Extract the [X, Y] coordinate from the center of the cell holding the provided text.  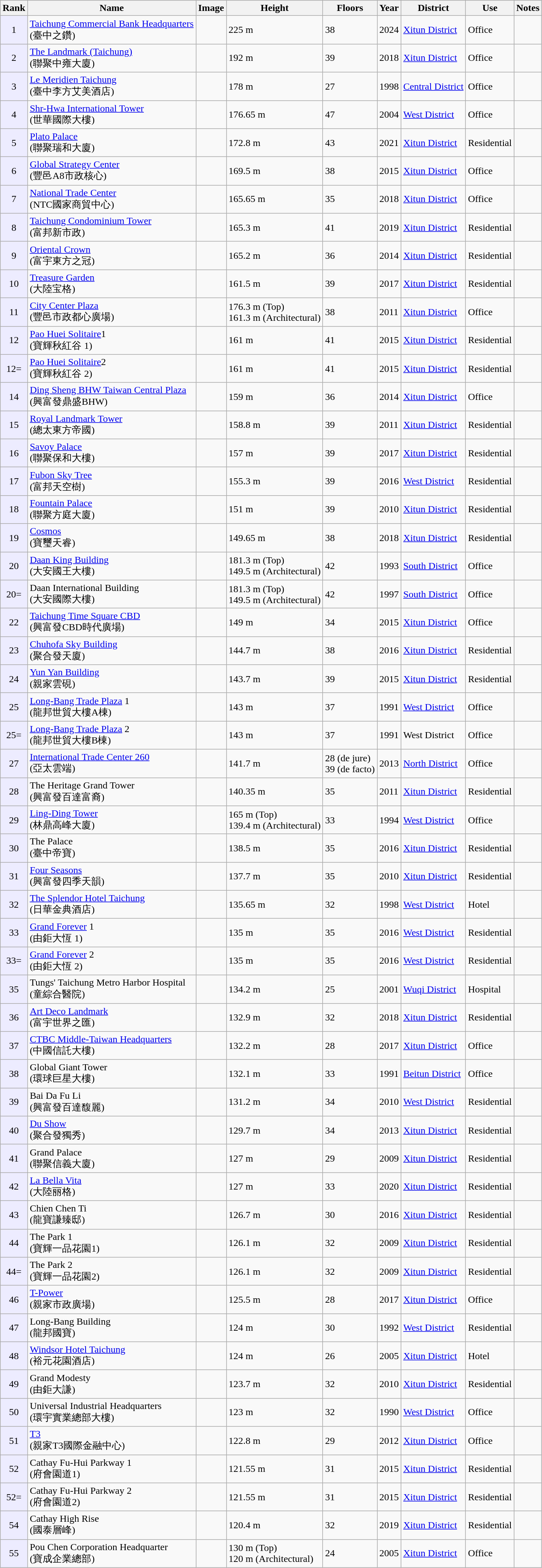
20 [14, 566]
23 [14, 651]
135.65 m [274, 904]
51 [14, 1441]
141.7 m [274, 763]
122.8 m [274, 1441]
5 [14, 143]
Central District [433, 86]
6 [14, 171]
Hospital [490, 989]
14 [14, 397]
158.8 m [274, 425]
Long-Bang Trade Plaza 1 (龍邦世貿大樓A棟) [112, 707]
172.8 m [274, 143]
52= [14, 1497]
11 [14, 312]
155.3 m [274, 481]
4 [14, 115]
Pao Huei Solitaire2 (寶輝秋紅谷 2) [112, 369]
Image [211, 8]
1994 [389, 820]
T-Power (親家市政廣場) [112, 1300]
The Landmark (Taichung) (聯聚中雍大廈) [112, 58]
123.7 m [274, 1384]
151 m [274, 509]
Pou Chen Corporation Headquarter (寶成企業總部) [112, 1553]
54 [14, 1525]
Grand Modesty (由鉅大謙) [112, 1384]
165 m (Top)139.4 m (Architectural) [274, 820]
Taichung Commercial Bank Headquarters (臺中之鑽) [112, 30]
2012 [389, 1441]
1992 [389, 1328]
165.3 m [274, 228]
159 m [274, 397]
120.4 m [274, 1525]
International Trade Center 260 (亞太雲端) [112, 763]
149 m [274, 623]
2020 [389, 1187]
140.35 m [274, 792]
1 [14, 30]
2021 [389, 143]
125.5 m [274, 1300]
1993 [389, 566]
Taichung Condominium Tower (富邦新市政) [112, 228]
123 m [274, 1412]
18 [14, 509]
The Heritage Grand Tower (興富發百達富裔) [112, 792]
Wuqi District [433, 989]
Plato Palace (聯聚瑞和大廈) [112, 143]
La Bella Vita (大陸丽格) [112, 1187]
1997 [389, 594]
7 [14, 199]
26 [350, 1356]
129.7 m [274, 1130]
National Trade Center(NTC國家商貿中心) [112, 199]
Use [490, 8]
132.2 m [274, 1046]
Grand Forever 1 (由鉅大恆 1) [112, 933]
District [433, 8]
17 [14, 481]
Oriental Crown (富宇東方之冠) [112, 256]
Four Seasons (興富發四季天韻) [112, 876]
The Park 1 (寶輝一品花園1) [112, 1243]
134.2 m [274, 989]
40 [14, 1130]
Yun Yan Building (親家雲硯) [112, 679]
Name [112, 8]
178 m [274, 86]
165.65 m [274, 199]
Fountain Palace (聯聚方庭大廈) [112, 509]
City Center Plaza (豐邑市政都心廣場) [112, 312]
2004 [389, 115]
176.3 m (Top)161.3 m (Architectural) [274, 312]
Le Meridien Taichung (臺中李方艾美酒店) [112, 86]
130 m (Top) 120 m (Architectural) [274, 1553]
T3(親家T3國際金融中心) [112, 1441]
Grand Palace (聯聚信義大廈) [112, 1158]
12= [14, 369]
131.2 m [274, 1102]
19 [14, 538]
50 [14, 1412]
20= [14, 594]
143.7 m [274, 679]
Global Strategy Center(豐邑A8市政核心) [112, 171]
Art Deco Landmark (富宇世界之匯) [112, 1018]
138.5 m [274, 848]
Cathay Fu-Hui Parkway 1 (府會園道1) [112, 1469]
49 [14, 1384]
Ling-Ding Tower (林鼎高峰大廈) [112, 820]
Cathay High Rise (國泰層峰) [112, 1525]
Treasure Garden (大陸宝格) [112, 284]
2 [14, 58]
2001 [389, 989]
Chuhofa Sky Building (聚合發天廈) [112, 651]
52 [14, 1469]
Taichung Time Square CBD (興富發CBD時代廣場) [112, 623]
192 m [274, 58]
Shr-Hwa International Tower (世華國際大樓) [112, 115]
165.2 m [274, 256]
157 m [274, 453]
Cathay Fu-Hui Parkway 2 (府會園道2) [112, 1497]
48 [14, 1356]
2024 [389, 30]
Daan International Building (大安國際大樓) [112, 594]
Tungs' Taichung Metro Harbor Hospital (童綜合醫院) [112, 989]
Global Giant Tower (環球巨星大樓) [112, 1074]
Universal Industrial Headquarters (環宇實業總部大樓) [112, 1412]
28 (de jure)39 (de facto) [350, 763]
Grand Forever 2 (由鉅大恆 2) [112, 961]
3 [14, 86]
Du Show (聚合發獨秀) [112, 1130]
Height [274, 8]
Year [389, 8]
44 [14, 1243]
Rank [14, 8]
Long-Bang Trade Plaza 2 (龍邦世貿大樓B棟) [112, 735]
44= [14, 1272]
161.5 m [274, 284]
10 [14, 284]
33= [14, 961]
Bai Da Fu Li (興富發百達馥麗) [112, 1102]
132.1 m [274, 1074]
Royal Landmark Tower (總太東方帝國) [112, 425]
144.7 m [274, 651]
1990 [389, 1412]
15 [14, 425]
The Palace (臺中帝寶) [112, 848]
149.65 m [274, 538]
22 [14, 623]
Ding Sheng BHW Taiwan Central Plaza (興富發鼎盛BHW) [112, 397]
137.7 m [274, 876]
Pao Huei Solitaire1 (寶輝秋紅谷 1) [112, 340]
Chien Chen Ti (龍寶謙臻邸) [112, 1215]
9 [14, 256]
132.9 m [274, 1018]
Windsor Hotel Taichung (裕元花園酒店) [112, 1356]
Notes [528, 8]
Floors [350, 8]
169.5 m [274, 171]
126.7 m [274, 1215]
North District [433, 763]
12 [14, 340]
16 [14, 453]
The Park 2 (寶輝一品花園2) [112, 1272]
55 [14, 1553]
Cosmos (寶璽天睿) [112, 538]
Daan King Building (大安國王大樓) [112, 566]
46 [14, 1300]
225 m [274, 30]
Long-Bang Building (龍邦國寶) [112, 1328]
176.65 m [274, 115]
8 [14, 228]
Beitun District [433, 1074]
25= [14, 735]
Savoy Palace (聯聚保和大樓) [112, 453]
Fubon Sky Tree(富邦天空樹) [112, 481]
CTBC Middle-Taiwan Headquarters (中國信託大樓) [112, 1046]
The Splendor Hotel Taichung (日華金典酒店) [112, 904]
